Scan for the cell matching the given text and deliver its [X, Y] coordinate at center. 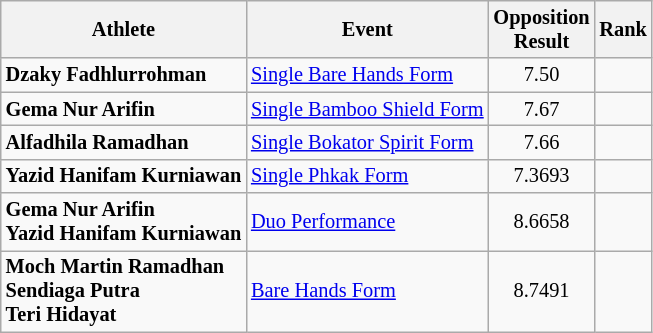
Gema Nur ArifinYazid Hanifam Kurniawan [124, 222]
Moch Martin RamadhanSendiaga PutraTeri Hidayat [124, 291]
Gema Nur Arifin [124, 109]
7.50 [542, 75]
Bare Hands Form [367, 291]
Single Bare Hands Form [367, 75]
Single Bamboo Shield Form [367, 109]
Rank [624, 29]
Event [367, 29]
7.3693 [542, 176]
Single Phkak Form [367, 176]
Athlete [124, 29]
Yazid Hanifam Kurniawan [124, 176]
Alfadhila Ramadhan [124, 142]
Dzaky Fadhlurrohman [124, 75]
8.6658 [542, 222]
8.7491 [542, 291]
7.67 [542, 109]
OppositionResult [542, 29]
7.66 [542, 142]
Duo Performance [367, 222]
Single Bokator Spirit Form [367, 142]
